Find where the given text appears and provide that cell's center as [x, y] coordinate. 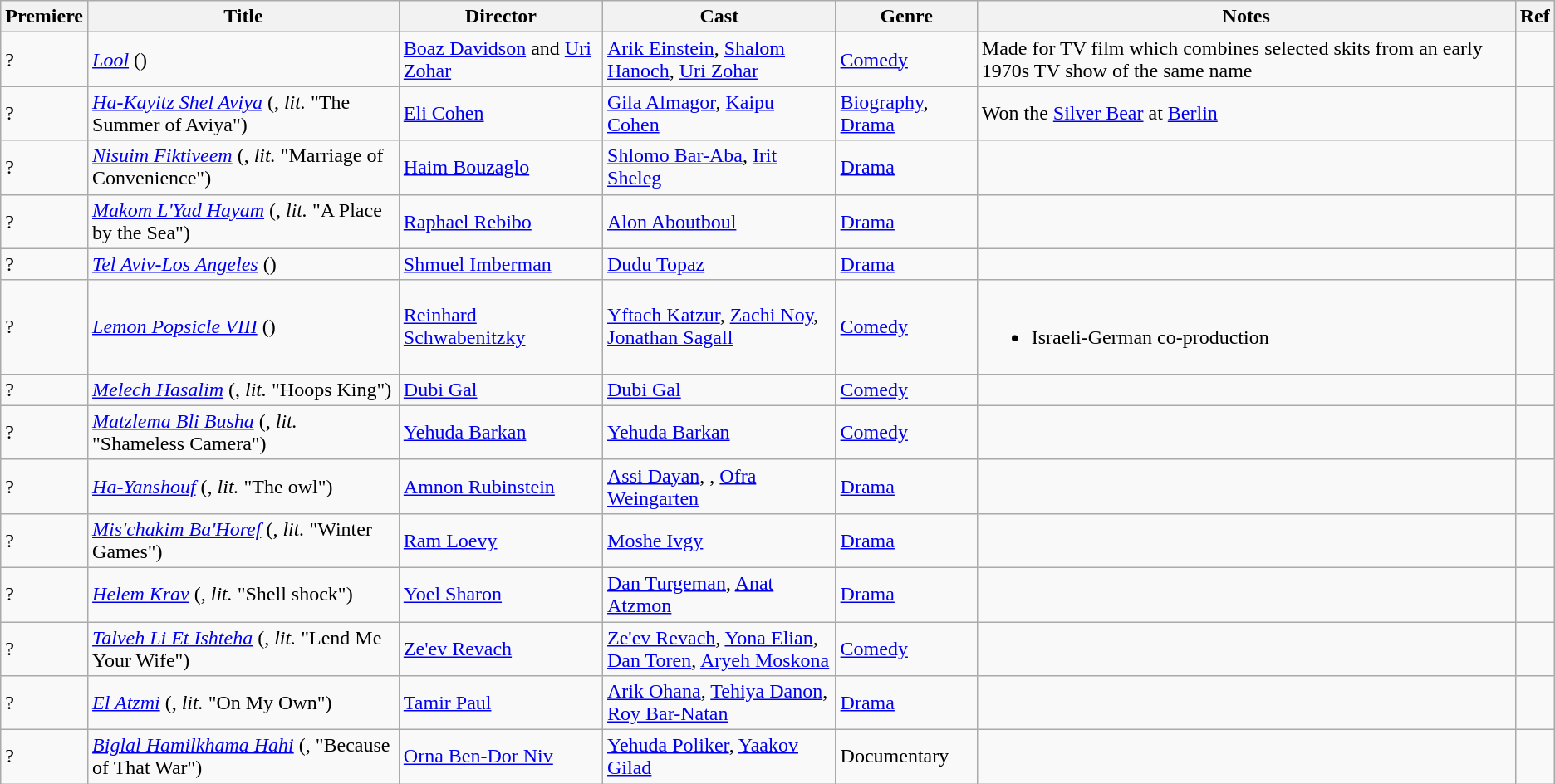
Yftach Katzur, Zachi Noy, Jonathan Sagall [719, 327]
Amnon Rubinstein [500, 487]
Mis'chakim Ba'Horef (, lit. "Winter Games") [244, 540]
Shlomo Bar-Aba, Irit Sheleg [719, 168]
Ha-Yanshouf (, lit. "The owl") [244, 487]
Biography, Drama [906, 113]
Helem Krav (, lit. "Shell shock") [244, 595]
Dan Turgeman, Anat Atzmon [719, 595]
Ze'ev Revach, Yona Elian, Dan Toren, Aryeh Moskona [719, 648]
Raphael Rebibo [500, 221]
Ref [1535, 17]
El Atzmi (, lit. "On My Own") [244, 703]
Yehuda Poliker, Yaakov Gilad [719, 757]
Lool () [244, 60]
Arik Einstein, Shalom Hanoch, Uri Zohar [719, 60]
Matzlema Bli Busha (, lit. "Shameless Camera") [244, 432]
Director [500, 17]
Premiere [45, 17]
Ze'ev Revach [500, 648]
Alon Aboutboul [719, 221]
Won the Silver Bear at Berlin [1246, 113]
Made for TV film which combines selected skits from an early 1970s TV show of the same name [1246, 60]
Tamir Paul [500, 703]
Title [244, 17]
Ha-Kayitz Shel Aviya (, lit. "The Summer of Aviya") [244, 113]
Israeli-German co-production [1246, 327]
Notes [1246, 17]
Dudu Topaz [719, 264]
Genre [906, 17]
Reinhard Schwabenitzky [500, 327]
Boaz Davidson and Uri Zohar [500, 60]
Haim Bouzaglo [500, 168]
Orna Ben-Dor Niv [500, 757]
Talveh Li Et Ishteha (, lit. "Lend Me Your Wife") [244, 648]
Yoel Sharon [500, 595]
Moshe Ivgy [719, 540]
Nisuim Fiktiveem (, lit. "Marriage of Convenience") [244, 168]
Makom L'Yad Hayam (, lit. "A Place by the Sea") [244, 221]
Shmuel Imberman [500, 264]
Melech Hasalim (, lit. "Hoops King") [244, 390]
Documentary [906, 757]
Gila Almagor, Kaipu Cohen [719, 113]
Tel Aviv-Los Angeles () [244, 264]
Ram Loevy [500, 540]
Cast [719, 17]
Assi Dayan, , Ofra Weingarten [719, 487]
Biglal Hamilkhama Hahi (, "Because of That War") [244, 757]
Lemon Popsicle VIII () [244, 327]
Arik Ohana, Tehiya Danon, Roy Bar-Natan [719, 703]
Eli Cohen [500, 113]
